Determine the [X, Y] coordinate at the center of the cell enclosing the given text.  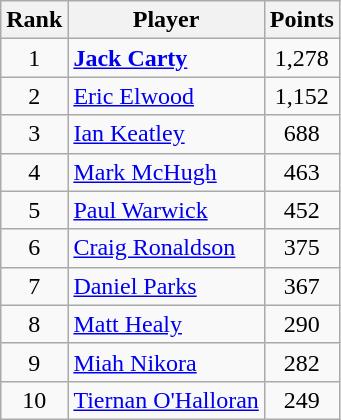
282 [302, 362]
6 [34, 248]
3 [34, 134]
290 [302, 324]
10 [34, 400]
367 [302, 286]
Points [302, 20]
375 [302, 248]
Matt Healy [166, 324]
5 [34, 210]
688 [302, 134]
1 [34, 58]
Eric Elwood [166, 96]
Daniel Parks [166, 286]
Rank [34, 20]
2 [34, 96]
1,152 [302, 96]
Craig Ronaldson [166, 248]
9 [34, 362]
Mark McHugh [166, 172]
Jack Carty [166, 58]
452 [302, 210]
Player [166, 20]
1,278 [302, 58]
Ian Keatley [166, 134]
Miah Nikora [166, 362]
249 [302, 400]
Tiernan O'Halloran [166, 400]
463 [302, 172]
4 [34, 172]
7 [34, 286]
8 [34, 324]
Paul Warwick [166, 210]
